For the text-containing cell, return its midpoint in [x, y] coordinate format. 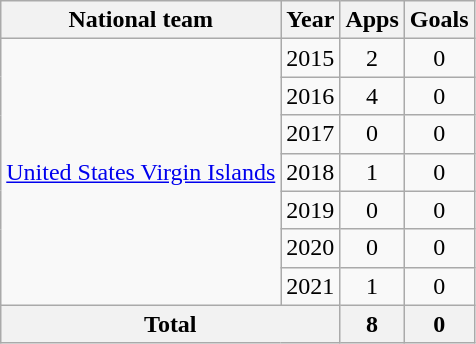
2018 [310, 172]
2019 [310, 210]
2016 [310, 96]
2020 [310, 248]
National team [141, 20]
8 [372, 324]
2015 [310, 58]
Goals [439, 20]
2 [372, 58]
2017 [310, 134]
2021 [310, 286]
Total [170, 324]
Apps [372, 20]
4 [372, 96]
United States Virgin Islands [141, 172]
Year [310, 20]
